Pinpoint the cell where the given text exists, returning its [x, y] midpoint coordinate. 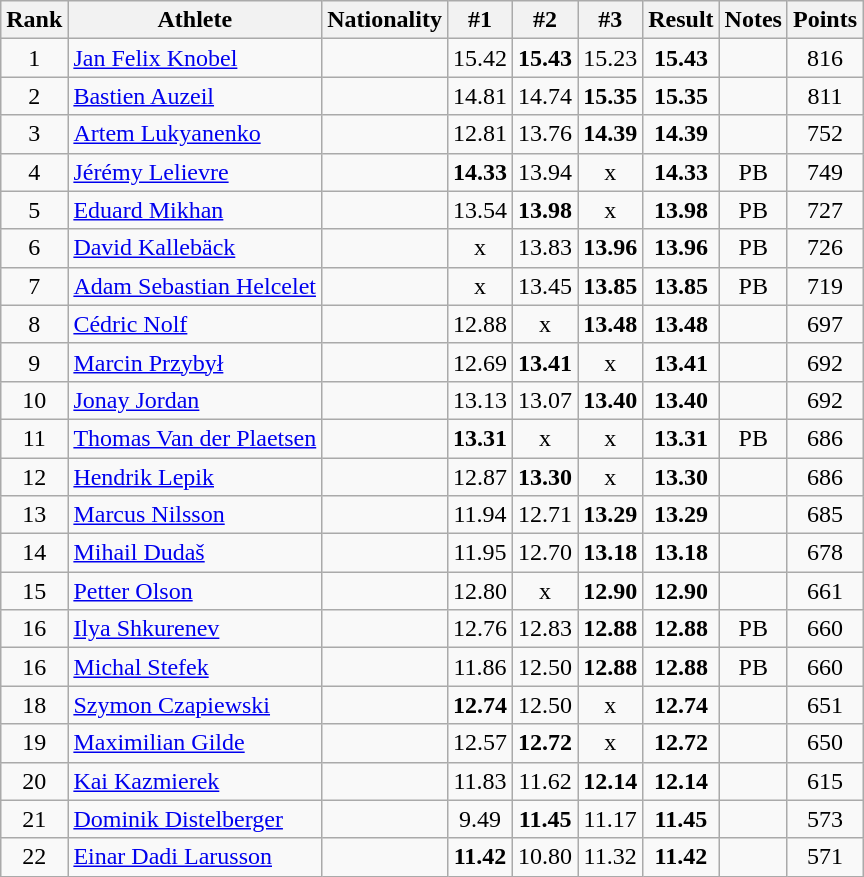
Thomas Van der Plaetsen [195, 438]
#3 [610, 20]
4 [34, 172]
11.83 [480, 781]
20 [34, 781]
15.23 [610, 58]
11.94 [480, 515]
Ilya Shkurenev [195, 629]
Notes [753, 20]
678 [824, 553]
13.07 [546, 400]
Points [824, 20]
12.76 [480, 629]
10 [34, 400]
12.87 [480, 477]
22 [34, 857]
13 [34, 515]
12.69 [480, 362]
719 [824, 286]
11.17 [610, 819]
13.45 [546, 286]
14.81 [480, 96]
7 [34, 286]
14 [34, 553]
15.42 [480, 58]
Michal Stefek [195, 667]
Marcus Nilsson [195, 515]
12.81 [480, 134]
Athlete [195, 20]
Jonay Jordan [195, 400]
12.57 [480, 743]
11.95 [480, 553]
12.80 [480, 591]
13.94 [546, 172]
Nationality [385, 20]
18 [34, 705]
651 [824, 705]
3 [34, 134]
2 [34, 96]
13.83 [546, 248]
Eduard Mikhan [195, 210]
615 [824, 781]
650 [824, 743]
571 [824, 857]
Artem Lukyanenko [195, 134]
Jan Felix Knobel [195, 58]
685 [824, 515]
Marcin Przybył [195, 362]
Result [681, 20]
1 [34, 58]
11 [34, 438]
David Kallebäck [195, 248]
14.74 [546, 96]
Petter Olson [195, 591]
12.83 [546, 629]
#1 [480, 20]
10.80 [546, 857]
Kai Kazmierek [195, 781]
Einar Dadi Larusson [195, 857]
697 [824, 324]
11.62 [546, 781]
811 [824, 96]
Hendrik Lepik [195, 477]
9.49 [480, 819]
#2 [546, 20]
Bastien Auzeil [195, 96]
12 [34, 477]
12.71 [546, 515]
Maximilian Gilde [195, 743]
727 [824, 210]
Rank [34, 20]
Cédric Nolf [195, 324]
8 [34, 324]
12.70 [546, 553]
15 [34, 591]
11.32 [610, 857]
Szymon Czapiewski [195, 705]
Jérémy Lelievre [195, 172]
752 [824, 134]
Mihail Dudaš [195, 553]
5 [34, 210]
749 [824, 172]
13.76 [546, 134]
Dominik Distelberger [195, 819]
13.54 [480, 210]
21 [34, 819]
19 [34, 743]
573 [824, 819]
816 [824, 58]
726 [824, 248]
11.86 [480, 667]
9 [34, 362]
6 [34, 248]
Adam Sebastian Helcelet [195, 286]
661 [824, 591]
13.13 [480, 400]
